Provide the [X, Y] coordinate of the cell's center where the given text is located.  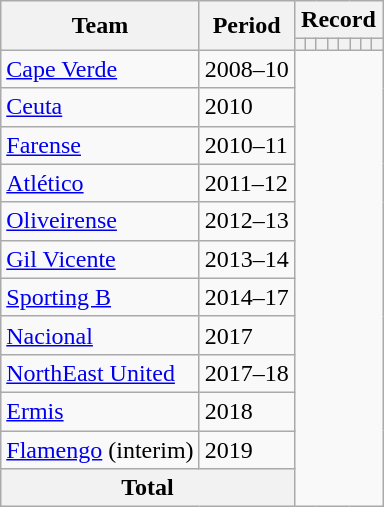
NorthEast United [100, 373]
Nacional [100, 335]
2017–18 [246, 373]
Farense [100, 145]
2013–14 [246, 259]
Sporting B [100, 297]
2008–10 [246, 69]
Atlético [100, 183]
Gil Vicente [100, 259]
2010 [246, 107]
Period [246, 26]
Ceuta [100, 107]
2019 [246, 449]
Team [100, 26]
Record [338, 20]
Cape Verde [100, 69]
2017 [246, 335]
Flamengo (interim) [100, 449]
Oliveirense [100, 221]
2014–17 [246, 297]
Total [148, 488]
2018 [246, 411]
Ermis [100, 411]
2010–11 [246, 145]
2011–12 [246, 183]
2012–13 [246, 221]
